Return the [X, Y] coordinate for the center point of the cell that contains the specified text.  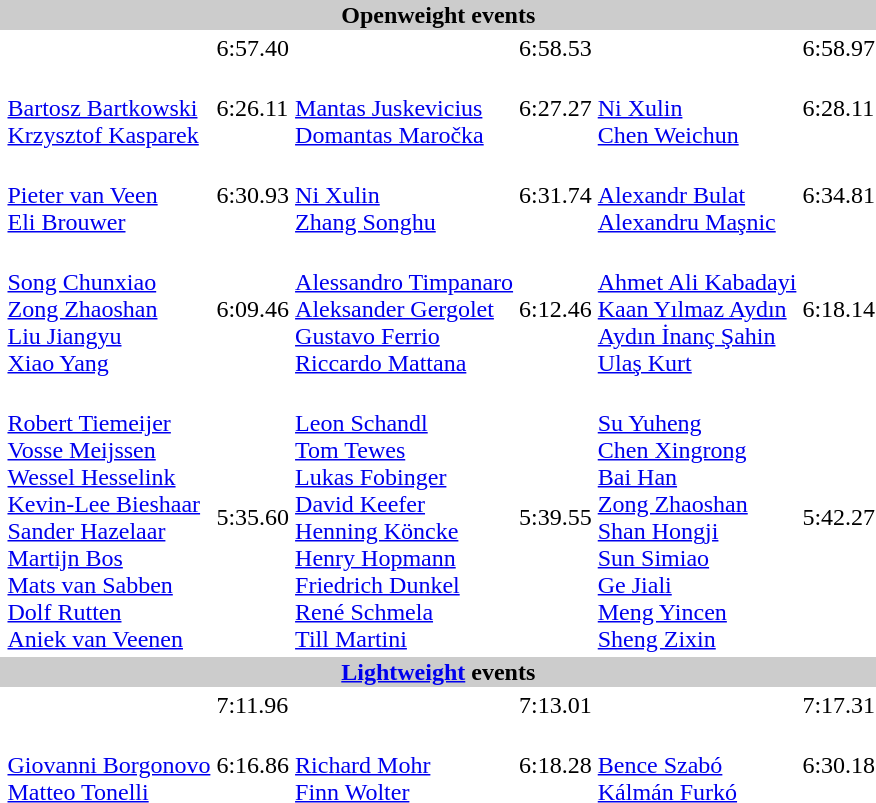
Alessandro TimpanaroAleksander GergoletGustavo FerrioRiccardo Mattana [404, 309]
Pieter van VeenEli Brouwer [109, 195]
7:11.96 [253, 705]
6:12.46 [556, 309]
Alexandr BulatAlexandru Maşnic [697, 195]
Leon SchandlTom TewesLukas FobingerDavid KeeferHenning KönckeHenry HopmannFriedrich DunkelRené SchmelaTill Martini [404, 518]
6:58.53 [556, 48]
Robert TiemeijerVosse MeijssenWessel HesselinkKevin-Lee BieshaarSander HazelaarMartijn BosMats van SabbenDolf RuttenAniek van Veenen [109, 518]
6:09.46 [253, 309]
6:57.40 [253, 48]
Su YuhengChen XingrongBai HanZong ZhaoshanShan HongjiSun SimiaoGe JialiMeng YincenSheng Zixin [697, 518]
6:27.27 [556, 108]
Ahmet Ali KabadayiKaan Yılmaz AydınAydın İnanç ŞahinUlaş Kurt [697, 309]
Mantas JuskeviciusDomantas Maročka [404, 108]
Ni XulinZhang Songhu [404, 195]
5:39.55 [556, 518]
6:31.74 [556, 195]
Bartosz BartkowskiKrzysztof Kasparek [109, 108]
5:35.60 [253, 518]
6:30.93 [253, 195]
Ni XulinChen Weichun [697, 108]
7:13.01 [556, 705]
6:26.11 [253, 108]
Song ChunxiaoZong ZhaoshanLiu JiangyuXiao Yang [109, 309]
